Search for the cell housing the specified text and yield its [x, y] center coordinate. 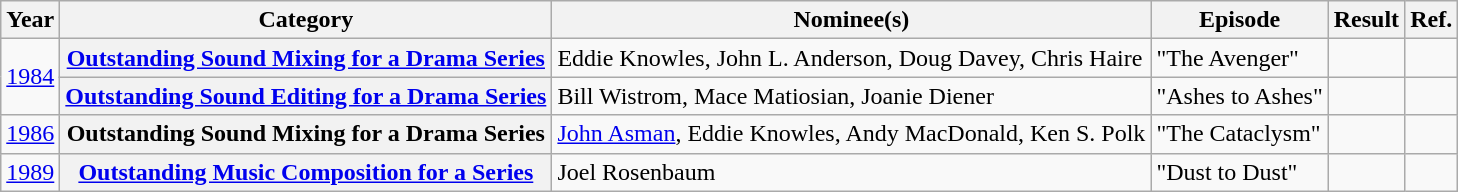
"Ashes to Ashes" [1240, 96]
Year [30, 20]
John Asman, Eddie Knowles, Andy MacDonald, Ken S. Polk [852, 134]
1989 [30, 172]
Bill Wistrom, Mace Matiosian, Joanie Diener [852, 96]
Result [1366, 20]
Episode [1240, 20]
1984 [30, 77]
Joel Rosenbaum [852, 172]
Category [306, 20]
Nominee(s) [852, 20]
1986 [30, 134]
Outstanding Music Composition for a Series [306, 172]
"Dust to Dust" [1240, 172]
Ref. [1432, 20]
"The Cataclysm" [1240, 134]
Outstanding Sound Editing for a Drama Series [306, 96]
"The Avenger" [1240, 58]
Eddie Knowles, John L. Anderson, Doug Davey, Chris Haire [852, 58]
